Determine the [X, Y] coordinate at the center of the cell enclosing the given text.  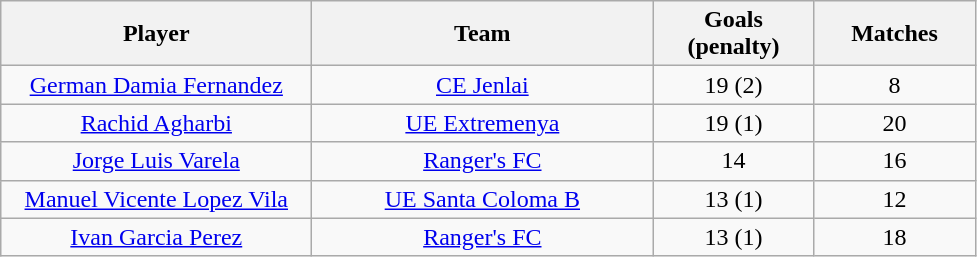
German Damia Fernandez [156, 85]
Manuel Vicente Lopez Vila [156, 199]
UE Extremenya [482, 123]
Jorge Luis Varela [156, 161]
Team [482, 34]
Ivan Garcia Perez [156, 237]
18 [894, 237]
19 (2) [734, 85]
Rachid Agharbi [156, 123]
Matches [894, 34]
16 [894, 161]
19 (1) [734, 123]
Player [156, 34]
Goals (penalty) [734, 34]
12 [894, 199]
UE Santa Coloma B [482, 199]
20 [894, 123]
CE Jenlai [482, 85]
8 [894, 85]
14 [734, 161]
